From the cell containing the given text, extract its center point as (x, y) coordinate. 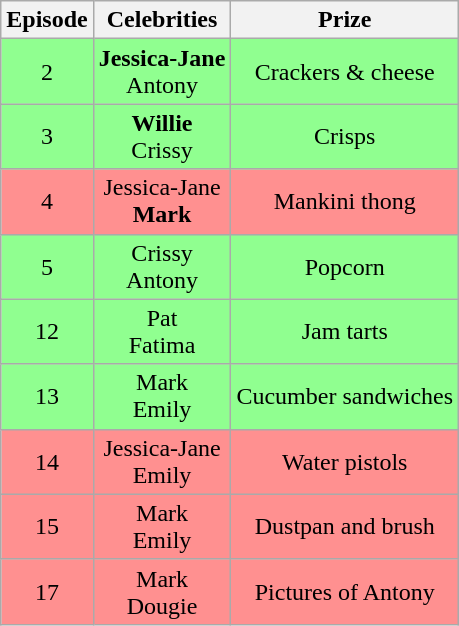
Episode (47, 20)
Water pistols (345, 462)
Dustpan and brush (345, 526)
14 (47, 462)
12 (47, 332)
PatFatima (162, 332)
Crackers & cheese (345, 72)
15 (47, 526)
Celebrities (162, 20)
2 (47, 72)
MarkDougie (162, 592)
Jam tarts (345, 332)
Pictures of Antony (345, 592)
Mankini thong (345, 202)
Jessica-JaneAntony (162, 72)
Popcorn (345, 266)
3 (47, 136)
4 (47, 202)
WillieCrissy (162, 136)
17 (47, 592)
Jessica-JaneMark (162, 202)
Crisps (345, 136)
5 (47, 266)
CrissyAntony (162, 266)
Cucumber sandwiches (345, 396)
Prize (345, 20)
13 (47, 396)
Jessica-JaneEmily (162, 462)
